Scan for the cell matching the given text and deliver its [x, y] coordinate at center. 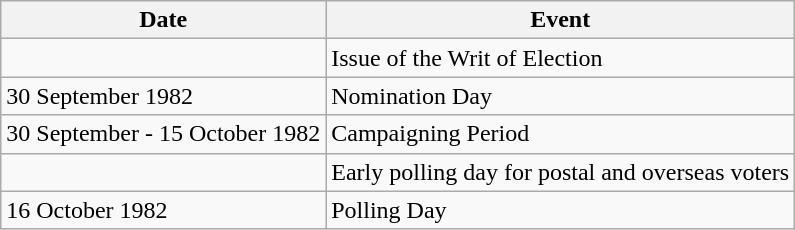
16 October 1982 [164, 210]
Issue of the Writ of Election [560, 58]
Date [164, 20]
30 September 1982 [164, 96]
Early polling day for postal and overseas voters [560, 172]
Polling Day [560, 210]
30 September - 15 October 1982 [164, 134]
Event [560, 20]
Nomination Day [560, 96]
Campaigning Period [560, 134]
